Extract the [x, y] coordinate from the center of the cell holding the provided text.  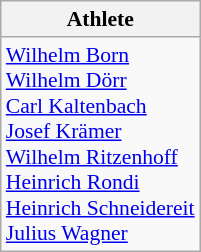
Wilhelm BornWilhelm DörrCarl KaltenbachJosef KrämerWilhelm RitzenhoffHeinrich RondiHeinrich SchneidereitJulius Wagner [100, 144]
Athlete [100, 19]
